Provide the [x, y] coordinate of the cell's center where the given text is located.  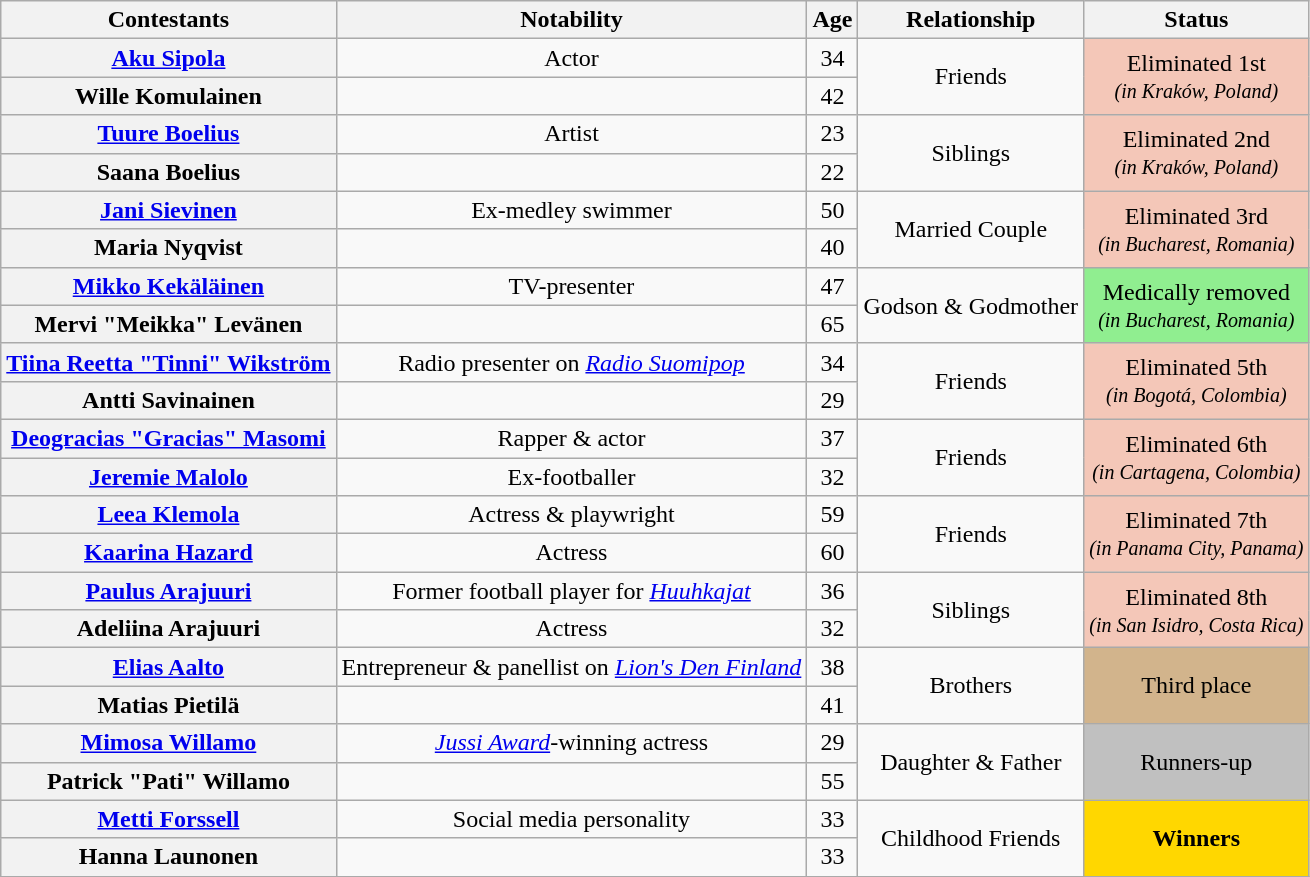
Eliminated 1st(in Kraków, Poland) [1196, 77]
Jeremie Malolo [168, 477]
Eliminated 8th(in San Isidro, Costa Rica) [1196, 610]
50 [832, 210]
Paulus Arajuuri [168, 591]
Mikko Kekäläinen [168, 286]
Medically removed(in Bucharest, Romania) [1196, 305]
Relationship [971, 20]
Eliminated 6th(in Cartagena, Colombia) [1196, 457]
Antti Savinainen [168, 400]
Childhood Friends [971, 838]
Ex-footballer [572, 477]
Age [832, 20]
Eliminated 3rd(in Bucharest, Romania) [1196, 229]
Status [1196, 20]
Hanna Launonen [168, 857]
Social media personality [572, 819]
Godson & Godmother [971, 305]
Patrick "Pati" Willamo [168, 781]
60 [832, 553]
36 [832, 591]
59 [832, 515]
Third place [1196, 686]
Actor [572, 58]
Jussi Award-winning actress [572, 743]
Contestants [168, 20]
Adeliina Arajuuri [168, 629]
Matias Pietilä [168, 705]
Elias Aalto [168, 667]
Wille Komulainen [168, 96]
42 [832, 96]
Mervi "Meikka" Levänen [168, 324]
47 [832, 286]
Saana Boelius [168, 172]
Leea Klemola [168, 515]
Kaarina Hazard [168, 553]
Metti Forssell [168, 819]
Actress & playwright [572, 515]
Entrepreneur & panellist on Lion's Den Finland [572, 667]
Tuure Boelius [168, 134]
Runners-up [1196, 762]
Ex-medley swimmer [572, 210]
Eliminated 5th(in Bogotá, Colombia) [1196, 381]
Winners [1196, 838]
55 [832, 781]
Artist [572, 134]
Eliminated 7th(in Panama City, Panama) [1196, 534]
Maria Nyqvist [168, 248]
Tiina Reetta "Tinni" Wikström [168, 362]
Rapper & actor [572, 438]
Aku Sipola [168, 58]
Notability [572, 20]
Mimosa Willamo [168, 743]
38 [832, 667]
41 [832, 705]
Jani Sievinen [168, 210]
40 [832, 248]
Married Couple [971, 229]
TV-presenter [572, 286]
Radio presenter on Radio Suomipop [572, 362]
Brothers [971, 686]
Eliminated 2nd(in Kraków, Poland) [1196, 153]
Deogracias "Gracias" Masomi [168, 438]
37 [832, 438]
65 [832, 324]
Former football player for Huuhkajat [572, 591]
Daughter & Father [971, 762]
22 [832, 172]
23 [832, 134]
